Identify which cell holds the provided text, then report its (x, y) central coordinate. 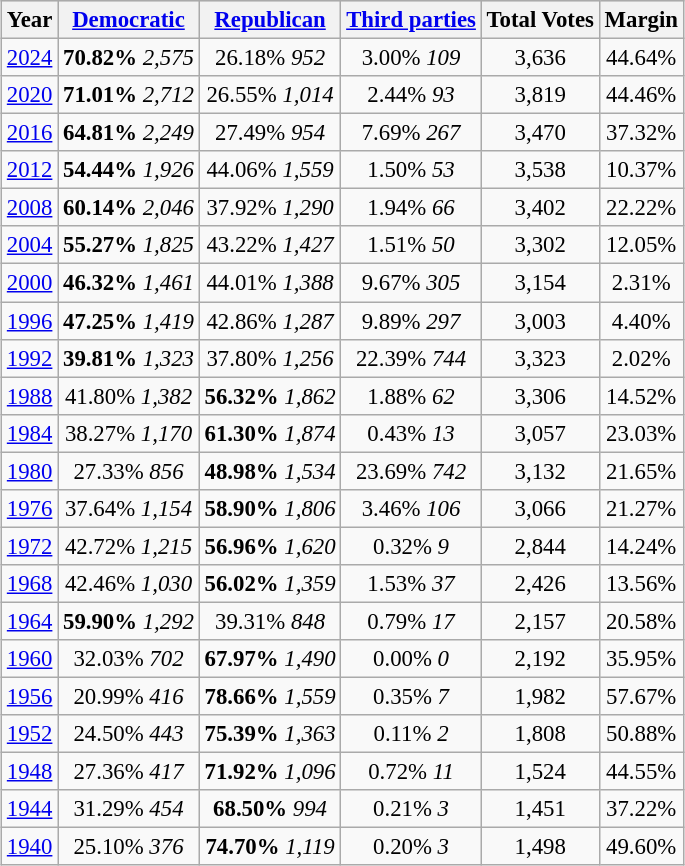
Democratic (129, 20)
2.31% (641, 283)
22.22% (641, 208)
27.33% 856 (129, 471)
1.51% 50 (411, 245)
58.90% 1,806 (270, 509)
37.22% (641, 809)
3.00% 109 (411, 58)
3,538 (540, 170)
3,302 (540, 245)
13.56% (641, 584)
9.67% 305 (411, 283)
60.14% 2,046 (129, 208)
0.11% 2 (411, 734)
2008 (30, 208)
3.46% 106 (411, 509)
1968 (30, 584)
7.69% 267 (411, 133)
2024 (30, 58)
26.55% 1,014 (270, 95)
3,132 (540, 471)
1960 (30, 659)
1972 (30, 546)
14.24% (641, 546)
24.50% 443 (129, 734)
14.52% (641, 396)
71.01% 2,712 (129, 95)
21.27% (641, 509)
1,808 (540, 734)
44.46% (641, 95)
4.40% (641, 321)
10.37% (641, 170)
23.69% 742 (411, 471)
1956 (30, 697)
Third parties (411, 20)
Total Votes (540, 20)
64.81% 2,249 (129, 133)
44.55% (641, 772)
1996 (30, 321)
0.21% 3 (411, 809)
74.70% 1,119 (270, 847)
39.31% 848 (270, 621)
1984 (30, 433)
48.98% 1,534 (270, 471)
68.50% 994 (270, 809)
1988 (30, 396)
47.25% 1,419 (129, 321)
78.66% 1,559 (270, 697)
37.32% (641, 133)
2000 (30, 283)
44.01% 1,388 (270, 283)
1.88% 62 (411, 396)
21.65% (641, 471)
1964 (30, 621)
0.32% 9 (411, 546)
20.58% (641, 621)
22.39% 744 (411, 358)
54.44% 1,926 (129, 170)
2016 (30, 133)
1948 (30, 772)
41.80% 1,382 (129, 396)
37.80% 1,256 (270, 358)
2.44% 93 (411, 95)
56.32% 1,862 (270, 396)
2,426 (540, 584)
32.03% 702 (129, 659)
1,498 (540, 847)
1.50% 53 (411, 170)
42.46% 1,030 (129, 584)
42.86% 1,287 (270, 321)
1992 (30, 358)
3,636 (540, 58)
Year (30, 20)
39.81% 1,323 (129, 358)
0.72% 11 (411, 772)
3,819 (540, 95)
3,154 (540, 283)
2004 (30, 245)
1944 (30, 809)
3,323 (540, 358)
1.53% 37 (411, 584)
3,057 (540, 433)
49.60% (641, 847)
1,524 (540, 772)
71.92% 1,096 (270, 772)
3,003 (540, 321)
Margin (641, 20)
0.35% 7 (411, 697)
2012 (30, 170)
38.27% 1,170 (129, 433)
1976 (30, 509)
1940 (30, 847)
44.06% 1,559 (270, 170)
1952 (30, 734)
2,157 (540, 621)
75.39% 1,363 (270, 734)
1980 (30, 471)
0.43% 13 (411, 433)
0.20% 3 (411, 847)
31.29% 454 (129, 809)
2.02% (641, 358)
70.82% 2,575 (129, 58)
1.94% 66 (411, 208)
27.36% 417 (129, 772)
59.90% 1,292 (129, 621)
55.27% 1,825 (129, 245)
1,451 (540, 809)
27.49% 954 (270, 133)
Republican (270, 20)
23.03% (641, 433)
43.22% 1,427 (270, 245)
46.32% 1,461 (129, 283)
2,192 (540, 659)
61.30% 1,874 (270, 433)
35.95% (641, 659)
26.18% 952 (270, 58)
37.64% 1,154 (129, 509)
20.99% 416 (129, 697)
56.96% 1,620 (270, 546)
0.79% 17 (411, 621)
25.10% 376 (129, 847)
3,066 (540, 509)
2,844 (540, 546)
1,982 (540, 697)
12.05% (641, 245)
0.00% 0 (411, 659)
3,470 (540, 133)
44.64% (641, 58)
3,402 (540, 208)
56.02% 1,359 (270, 584)
2020 (30, 95)
42.72% 1,215 (129, 546)
67.97% 1,490 (270, 659)
57.67% (641, 697)
50.88% (641, 734)
37.92% 1,290 (270, 208)
9.89% 297 (411, 321)
3,306 (540, 396)
